Locate the cell with the specified text and output its (x, y) center coordinate. 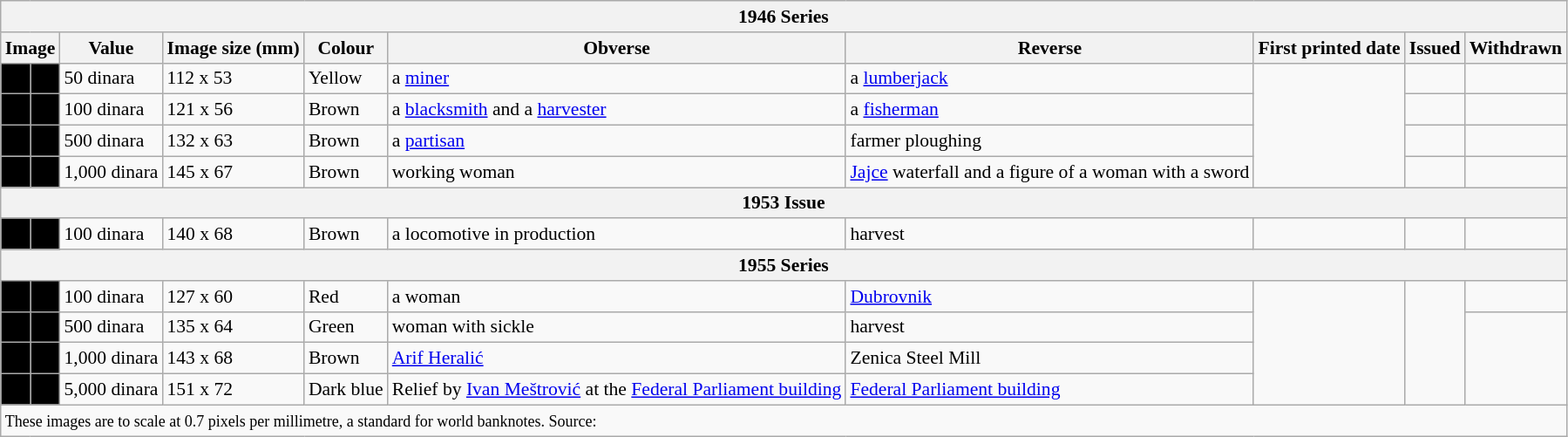
a locomotive in production (617, 235)
1946 Series (784, 17)
145 x 67 (233, 172)
a fisherman (1049, 110)
Red (346, 297)
1953 Issue (784, 203)
Value (111, 48)
Dark blue (346, 390)
working woman (617, 172)
5,000 dinara (111, 390)
These images are to scale at 0.7 pixels per millimetre, a standard for world banknotes. Source: (784, 420)
151 x 72 (233, 390)
Issued (1435, 48)
132 x 63 (233, 141)
woman with sickle (617, 327)
Reverse (1049, 48)
Zenica Steel Mill (1049, 358)
Image (31, 48)
Yellow (346, 79)
143 x 68 (233, 358)
a blacksmith and a harvester (617, 110)
Jajce waterfall and a figure of a woman with a sword (1049, 172)
Obverse (617, 48)
a woman (617, 297)
127 x 60 (233, 297)
Image size (mm) (233, 48)
First printed date (1328, 48)
50 dinara (111, 79)
Federal Parliament building (1049, 390)
farmer ploughing (1049, 141)
140 x 68 (233, 235)
Relief by Ivan Meštrović at the Federal Parliament building (617, 390)
121 x 56 (233, 110)
Green (346, 327)
a miner (617, 79)
Arif Heralić (617, 358)
112 x 53 (233, 79)
Colour (346, 48)
Withdrawn (1516, 48)
a lumberjack (1049, 79)
a partisan (617, 141)
135 x 64 (233, 327)
1955 Series (784, 265)
Dubrovnik (1049, 297)
